Search for the cell housing the specified text and yield its [x, y] center coordinate. 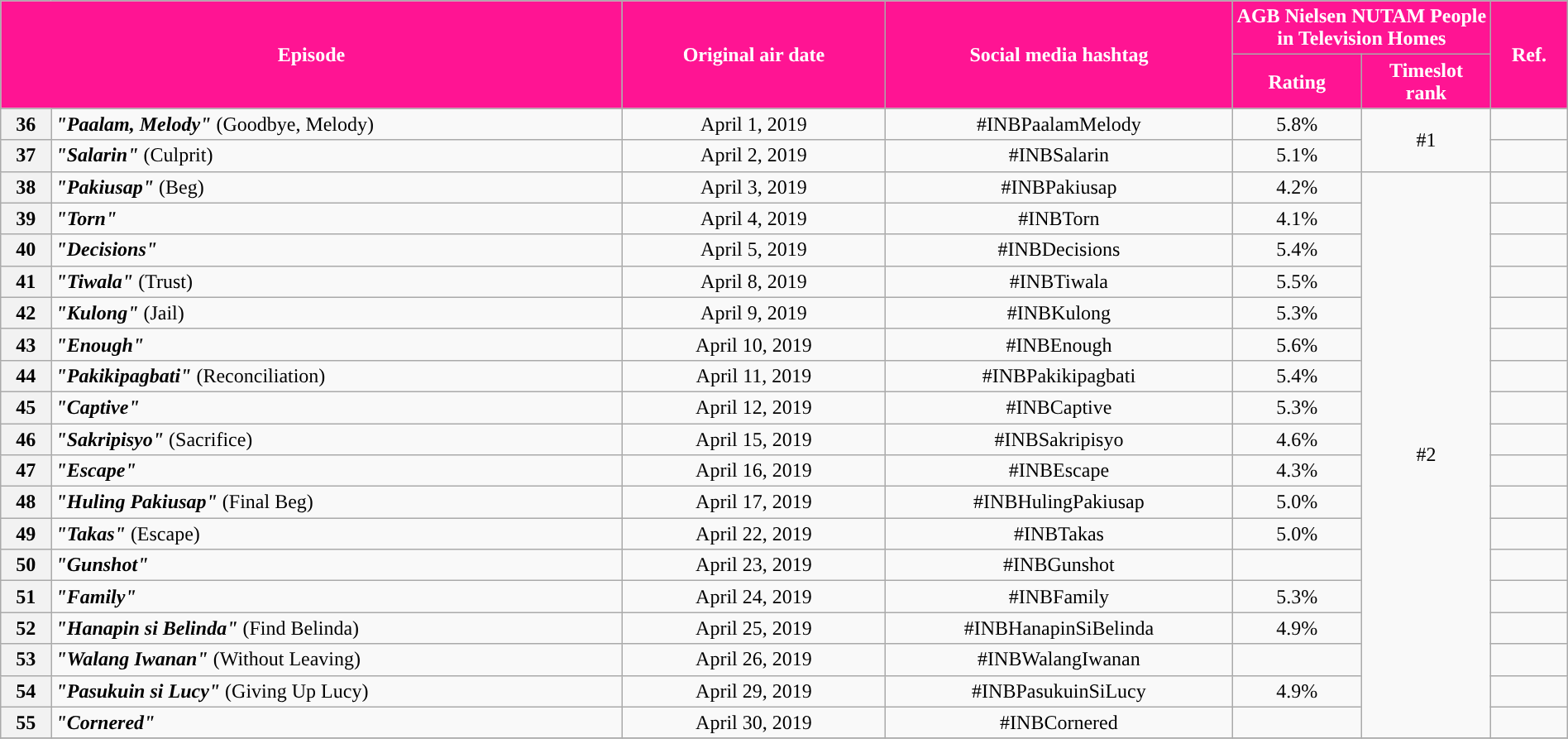
4.3% [1297, 471]
"Huling Pakiusap" (Final Beg) [337, 502]
#INBCaptive [1059, 407]
#INBTakas [1059, 534]
37 [26, 156]
Ref. [1530, 55]
52 [26, 628]
"Paalam, Melody" (Goodbye, Melody) [337, 124]
"Salarin" (Culprit) [337, 156]
"Torn" [337, 218]
#INBHulingPakiusap [1059, 502]
#INBPaalamMelody [1059, 124]
April 25, 2019 [754, 628]
#INBCornered [1059, 722]
April 16, 2019 [754, 471]
#INBEscape [1059, 471]
#INBHanapinSiBelinda [1059, 628]
"Captive" [337, 407]
Timeslotrank [1426, 81]
"Gunshot" [337, 565]
36 [26, 124]
April 11, 2019 [754, 376]
April 3, 2019 [754, 187]
April 10, 2019 [754, 344]
50 [26, 565]
April 22, 2019 [754, 534]
38 [26, 187]
"Sakripisyo" (Sacrifice) [337, 439]
53 [26, 660]
5.8% [1297, 124]
#INBFamily [1059, 597]
#2 [1426, 455]
4.2% [1297, 187]
April 9, 2019 [754, 313]
5.1% [1297, 156]
"Decisions" [337, 250]
#INBSakripisyo [1059, 439]
55 [26, 722]
April 12, 2019 [754, 407]
#INBPasukuinSiLucy [1059, 691]
4.6% [1297, 439]
48 [26, 502]
#INBWalangIwanan [1059, 660]
"Escape" [337, 471]
42 [26, 313]
#INBTiwala [1059, 281]
April 24, 2019 [754, 597]
"Pakiusap" (Beg) [337, 187]
47 [26, 471]
April 30, 2019 [754, 722]
"Walang Iwanan" (Without Leaving) [337, 660]
#INBTorn [1059, 218]
#INBGunshot [1059, 565]
April 2, 2019 [754, 156]
April 26, 2019 [754, 660]
"Family" [337, 597]
"Enough" [337, 344]
45 [26, 407]
5.6% [1297, 344]
44 [26, 376]
Rating [1297, 81]
"Cornered" [337, 722]
41 [26, 281]
#INBEnough [1059, 344]
40 [26, 250]
April 15, 2019 [754, 439]
April 1, 2019 [754, 124]
49 [26, 534]
46 [26, 439]
Episode [311, 55]
April 5, 2019 [754, 250]
#INBPakikipagbati [1059, 376]
#1 [1426, 140]
April 4, 2019 [754, 218]
"Pakikipagbati" (Reconciliation) [337, 376]
4.1% [1297, 218]
Social media hashtag [1059, 55]
"Hanapin si Belinda" (Find Belinda) [337, 628]
39 [26, 218]
April 29, 2019 [754, 691]
"Pasukuin si Lucy" (Giving Up Lucy) [337, 691]
#INBPakiusap [1059, 187]
AGB Nielsen NUTAM People in Television Homes [1361, 28]
"Takas" (Escape) [337, 534]
51 [26, 597]
April 17, 2019 [754, 502]
"Tiwala" (Trust) [337, 281]
43 [26, 344]
#INBSalarin [1059, 156]
"Kulong" (Jail) [337, 313]
#INBDecisions [1059, 250]
Original air date [754, 55]
April 8, 2019 [754, 281]
#INBKulong [1059, 313]
April 23, 2019 [754, 565]
54 [26, 691]
5.5% [1297, 281]
